Output the (x, y) coordinate of the center of the cell containing the given text.  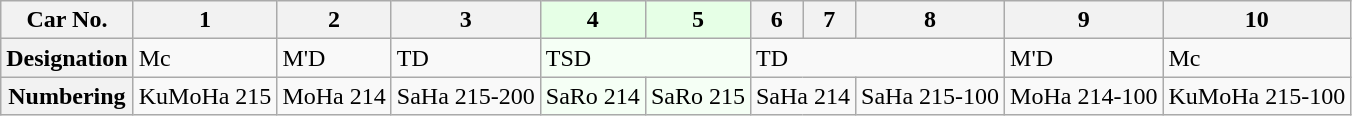
SaRo 214 (592, 96)
SaRo 215 (698, 96)
SaHa 215-200 (466, 96)
TSD (645, 58)
7 (830, 20)
SaHa 215-100 (930, 96)
3 (466, 20)
1 (205, 20)
9 (1084, 20)
Numbering (67, 96)
KuMoHa 215 (205, 96)
5 (698, 20)
2 (334, 20)
4 (592, 20)
Designation (67, 58)
8 (930, 20)
SaHa 214 (802, 96)
Car No. (67, 20)
MoHa 214 (334, 96)
6 (776, 20)
MoHa 214-100 (1084, 96)
10 (1257, 20)
KuMoHa 215-100 (1257, 96)
